Detect which cell encompasses the target text, then output its [x, y] center coordinate. 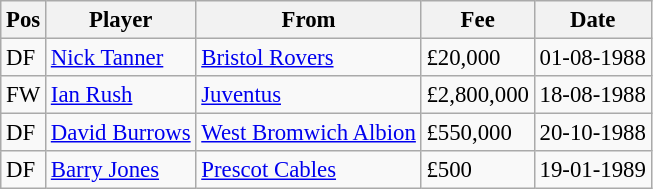
Barry Jones [121, 170]
£20,000 [478, 58]
From [308, 20]
FW [24, 95]
01-08-1988 [592, 58]
Juventus [308, 95]
Fee [478, 20]
18-08-1988 [592, 95]
Date [592, 20]
20-10-1988 [592, 133]
Pos [24, 20]
David Burrows [121, 133]
Nick Tanner [121, 58]
£550,000 [478, 133]
Prescot Cables [308, 170]
19-01-1989 [592, 170]
£500 [478, 170]
Bristol Rovers [308, 58]
West Bromwich Albion [308, 133]
Ian Rush [121, 95]
Player [121, 20]
£2,800,000 [478, 95]
